Extract the [x, y] coordinate from the center of the cell holding the provided text.  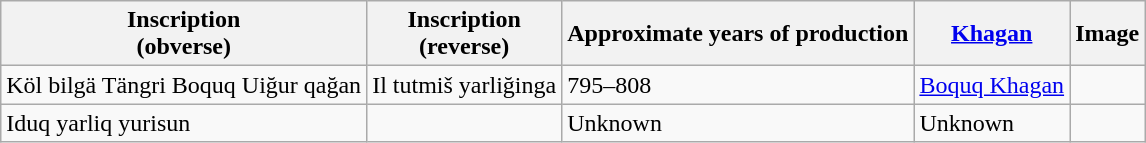
Approximate years of production [738, 34]
Inscription(reverse) [464, 34]
Inscription(obverse) [184, 34]
Iduq yarliq yurisun [184, 123]
Khagan [992, 34]
795–808 [738, 85]
Image [1108, 34]
Boquq Khagan [992, 85]
Il tutmiš yarliğinga [464, 85]
Köl bilgä Tängri Boquq Uiğur qağan [184, 85]
